Output the [x, y] coordinate of the center of the cell containing the given text.  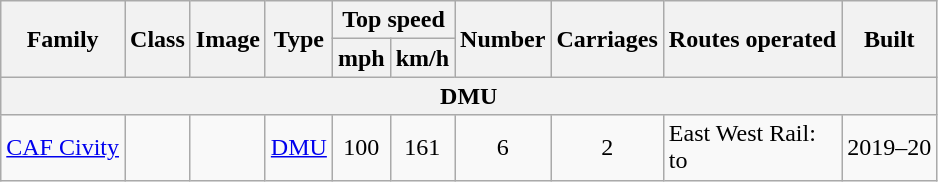
km/h [422, 58]
East West Rail: to [752, 148]
Class [158, 39]
100 [361, 148]
2 [607, 148]
Family [63, 39]
Carriages [607, 39]
Image [228, 39]
mph [361, 58]
Routes operated [752, 39]
6 [503, 148]
Number [503, 39]
CAF Civity [63, 148]
Type [298, 39]
Top speed [393, 20]
2019–20 [890, 148]
Built [890, 39]
161 [422, 148]
